For the text-containing cell, return its midpoint in (x, y) coordinate format. 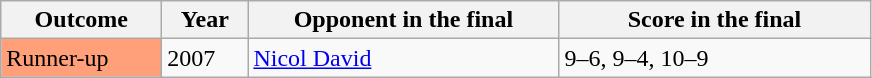
2007 (205, 58)
Nicol David (404, 58)
Runner-up (82, 58)
9–6, 9–4, 10–9 (714, 58)
Opponent in the final (404, 20)
Outcome (82, 20)
Score in the final (714, 20)
Year (205, 20)
